Return the (X, Y) coordinate for the center point of the cell that contains the specified text.  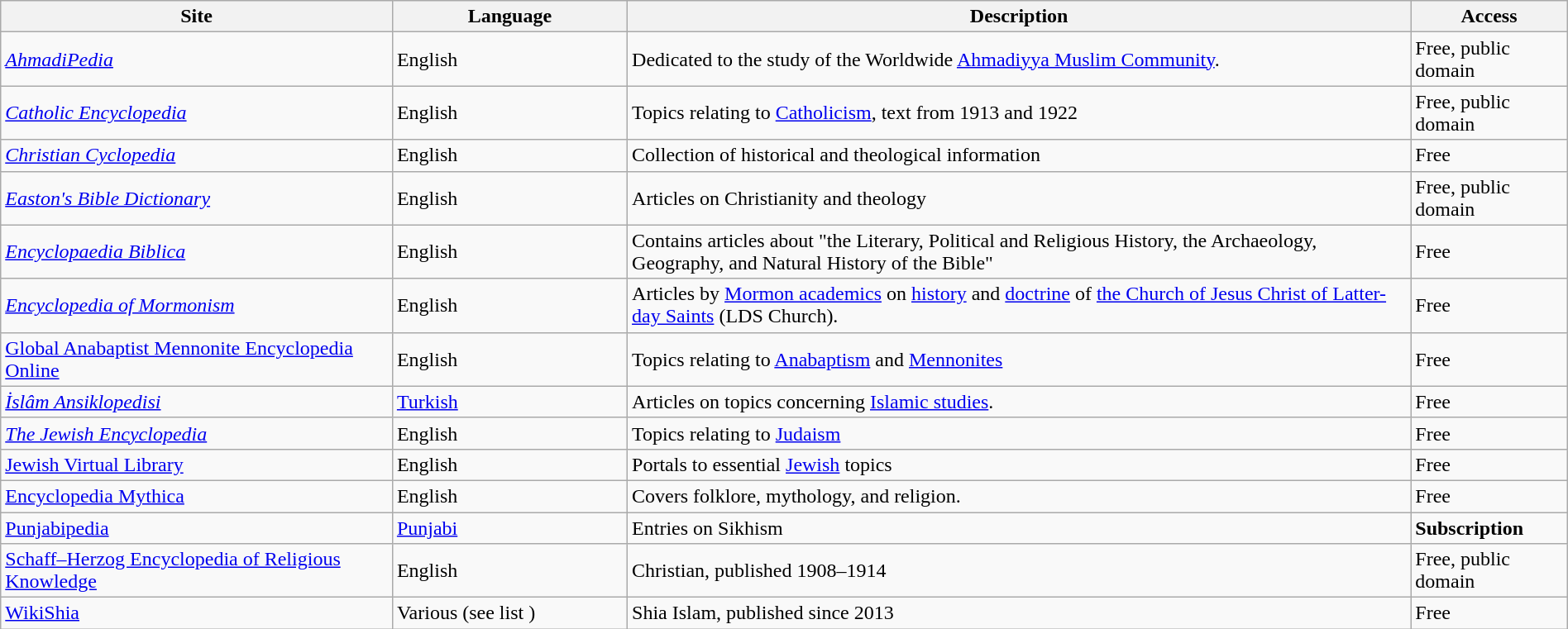
Topics relating to Judaism (1019, 433)
Articles by Mormon academics on history and doctrine of the Church of Jesus Christ of Latter-day Saints (LDS Church). (1019, 306)
Turkish (509, 402)
Subscription (1489, 528)
Punjabipedia (197, 528)
Language (509, 17)
Entries on Sikhism (1019, 528)
Encyclopedia of Mormonism (197, 306)
The Jewish Encyclopedia (197, 433)
Various (see list ) (509, 613)
Encyclopaedia Biblica (197, 251)
Topics relating to Catholicism, text from 1913 and 1922 (1019, 112)
Encyclopedia Mythica (197, 496)
Covers folklore, mythology, and religion. (1019, 496)
Jewish Virtual Library (197, 465)
Site (197, 17)
Collection of historical and theological information (1019, 155)
Easton's Bible Dictionary (197, 198)
Christian Cyclopedia (197, 155)
WikiShia (197, 613)
Access (1489, 17)
Punjabi (509, 528)
Catholic Encyclopedia (197, 112)
Description (1019, 17)
Dedicated to the study of the Worldwide Ahmadiyya Muslim Community. (1019, 60)
AhmadiPedia (197, 60)
İslâm Ansiklopedisi (197, 402)
Christian, published 1908–1914 (1019, 570)
Topics relating to Anabaptism and Mennonites (1019, 359)
Articles on Christianity and theology (1019, 198)
Shia Islam, published since 2013 (1019, 613)
Schaff–Herzog Encyclopedia of Religious Knowledge (197, 570)
Portals to essential Jewish topics (1019, 465)
Contains articles about "the Literary, Political and Religious History, the Archaeology, Geography, and Natural History of the Bible" (1019, 251)
Global Anabaptist Mennonite Encyclopedia Online (197, 359)
Articles on topics concerning Islamic studies. (1019, 402)
